From the cell containing the given text, extract its center point as [x, y] coordinate. 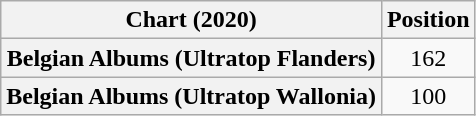
Position [428, 20]
Belgian Albums (Ultratop Flanders) [192, 58]
100 [428, 96]
162 [428, 58]
Belgian Albums (Ultratop Wallonia) [192, 96]
Chart (2020) [192, 20]
